From the cell containing the given text, extract its center point as (X, Y) coordinate. 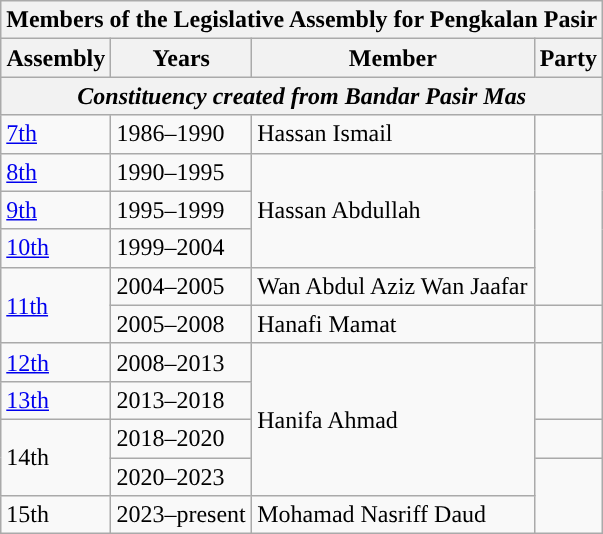
2008–2013 (182, 362)
12th (56, 362)
2013–2018 (182, 400)
Constituency created from Bandar Pasir Mas (302, 96)
2020–2023 (182, 477)
13th (56, 400)
1986–1990 (182, 134)
10th (56, 248)
Hassan Ismail (393, 134)
Mohamad Nasriff Daud (393, 515)
Hanifa Ahmad (393, 419)
9th (56, 210)
2023–present (182, 515)
2005–2008 (182, 324)
Assembly (56, 58)
Years (182, 58)
Member (393, 58)
1999–2004 (182, 248)
14th (56, 457)
Hanafi Mamat (393, 324)
8th (56, 172)
11th (56, 305)
2018–2020 (182, 438)
1995–1999 (182, 210)
Wan Abdul Aziz Wan Jaafar (393, 286)
15th (56, 515)
1990–1995 (182, 172)
7th (56, 134)
Hassan Abdullah (393, 210)
2004–2005 (182, 286)
Members of the Legislative Assembly for Pengkalan Pasir (302, 20)
Party (568, 58)
